Return the [x, y] coordinate for the center point of the cell that contains the specified text.  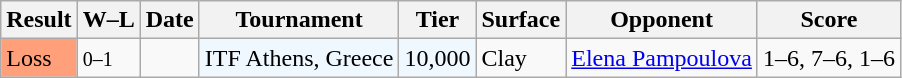
0–1 [108, 58]
Elena Pampoulova [662, 58]
Clay [521, 58]
Tournament [299, 20]
Date [170, 20]
1–6, 7–6, 1–6 [828, 58]
Score [828, 20]
Loss [39, 58]
Opponent [662, 20]
ITF Athens, Greece [299, 58]
Tier [438, 20]
Result [39, 20]
10,000 [438, 58]
Surface [521, 20]
W–L [108, 20]
